Capture the cell that displays the provided text and extract its [X, Y] central coordinate. 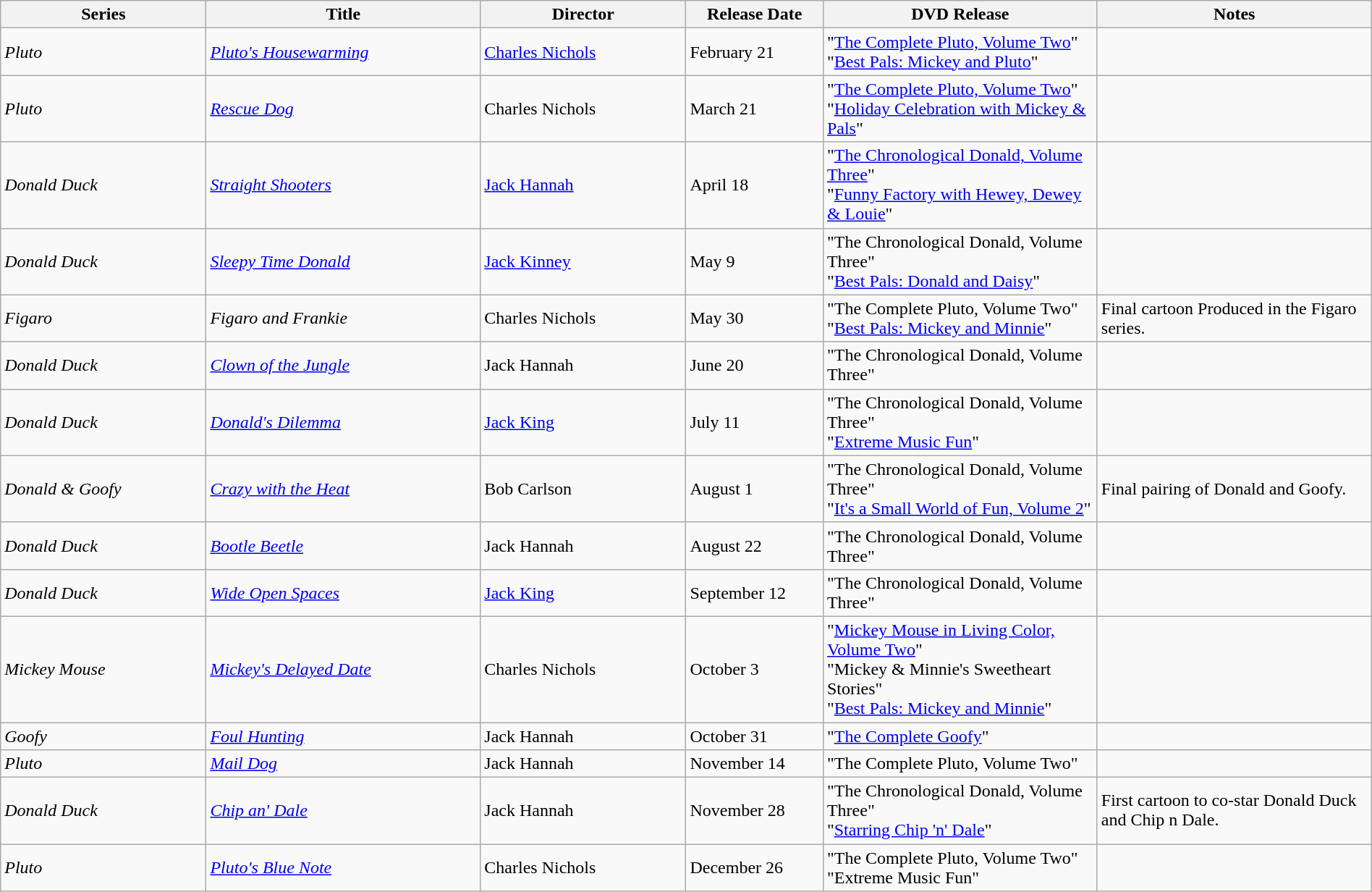
November 28 [754, 811]
December 26 [754, 867]
Pluto's Blue Note [343, 867]
Chip an' Dale [343, 811]
February 21 [754, 52]
Mickey Mouse [103, 669]
DVD Release [960, 14]
"The Complete Pluto, Volume Two" "Best Pals: Mickey and Minnie" [960, 319]
August 22 [754, 546]
July 11 [754, 422]
"The Chronological Donald, Volume Three" "It's a Small World of Fun, Volume 2" [960, 489]
Wide Open Spaces [343, 592]
Crazy with the Heat [343, 489]
"The Complete Goofy" [960, 736]
Notes [1235, 14]
"The Complete Pluto, Volume Two" "Extreme Music Fun" [960, 867]
"Mickey Mouse in Living Color, Volume Two" "Mickey & Minnie's Sweetheart Stories" "Best Pals: Mickey and Minnie" [960, 669]
Bootle Beetle [343, 546]
Jack Kinney [583, 261]
"The Complete Pluto, Volume Two" "Holiday Celebration with Mickey & Pals" [960, 109]
First cartoon to co-star Donald Duck and Chip n Dale. [1235, 811]
Figaro and Frankie [343, 319]
Final pairing of Donald and Goofy. [1235, 489]
Director [583, 14]
May 9 [754, 261]
June 20 [754, 365]
Figaro [103, 319]
Series [103, 14]
"The Chronological Donald, Volume Three" "Starring Chip 'n' Dale" [960, 811]
October 31 [754, 736]
Mickey's Delayed Date [343, 669]
Bob Carlson [583, 489]
Foul Hunting [343, 736]
Goofy [103, 736]
Release Date [754, 14]
Mail Dog [343, 764]
April 18 [754, 185]
Straight Shooters [343, 185]
November 14 [754, 764]
"The Chronological Donald, Volume Three" "Extreme Music Fun" [960, 422]
Donald & Goofy [103, 489]
August 1 [754, 489]
"The Chronological Donald, Volume Three" "Funny Factory with Hewey, Dewey & Louie" [960, 185]
May 30 [754, 319]
Pluto's Housewarming [343, 52]
March 21 [754, 109]
October 3 [754, 669]
Sleepy Time Donald [343, 261]
"The Complete Pluto, Volume Two" [960, 764]
Clown of the Jungle [343, 365]
Final cartoon Produced in the Figaro series. [1235, 319]
"The Complete Pluto, Volume Two" "Best Pals: Mickey and Pluto" [960, 52]
Title [343, 14]
September 12 [754, 592]
"The Chronological Donald, Volume Three" "Best Pals: Donald and Daisy" [960, 261]
Donald's Dilemma [343, 422]
Rescue Dog [343, 109]
